Scan for the cell matching the given text and deliver its [x, y] coordinate at center. 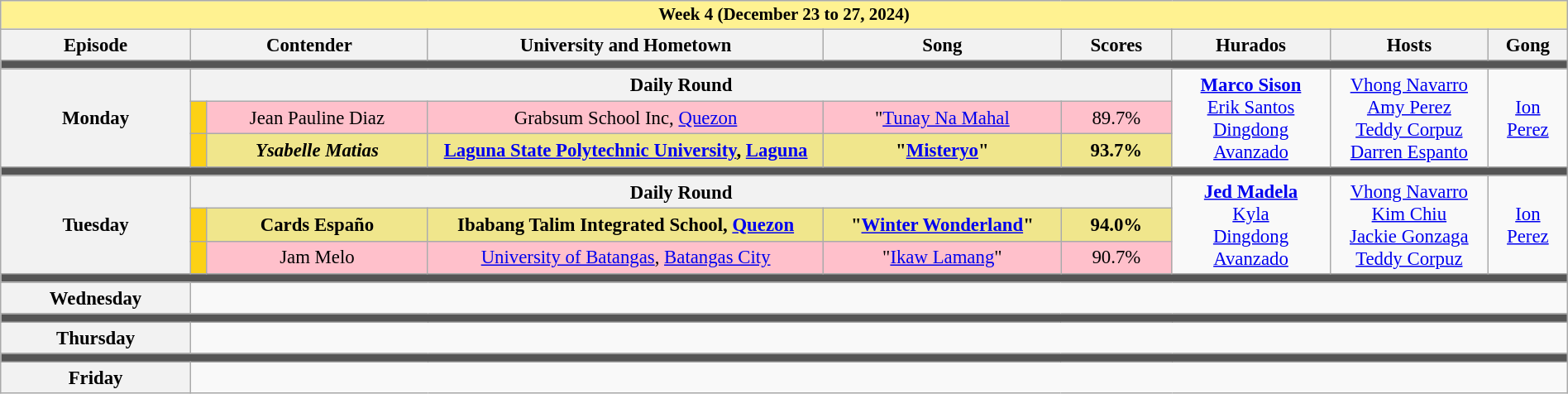
Grabsum School Inc, Quezon [625, 118]
Jed MadelaKylaDingdong Avanzado [1250, 225]
93.7% [1116, 151]
90.7% [1116, 257]
Marco SisonErik SantosDingdong Avanzado [1250, 118]
Wednesday [96, 298]
"Misteryo" [943, 151]
University of Batangas, Batangas City [625, 257]
Contender [309, 45]
Vhong NavarroKim ChiuJackie GonzagaTeddy Corpuz [1409, 225]
Scores [1116, 45]
Song [943, 45]
University and Hometown [625, 45]
"Ikaw Lamang" [943, 257]
Monday [96, 118]
"Tunay Na Mahal [943, 118]
Ysabelle Matias [317, 151]
Jam Melo [317, 257]
Friday [96, 378]
Jean Pauline Diaz [317, 118]
94.0% [1116, 225]
89.7% [1116, 118]
Week 4 (December 23 to 27, 2024) [784, 15]
Gong [1528, 45]
Tuesday [96, 225]
Hosts [1409, 45]
Ibabang Talim Integrated School, Quezon [625, 225]
Laguna State Polytechnic University, Laguna [625, 151]
"Winter Wonderland" [943, 225]
Thursday [96, 339]
Episode [96, 45]
Hurados [1250, 45]
Vhong NavarroAmy PerezTeddy CorpuzDarren Espanto [1409, 118]
Cards Españo [317, 225]
